Determine the [x, y] coordinate at the center of the cell enclosing the given text.  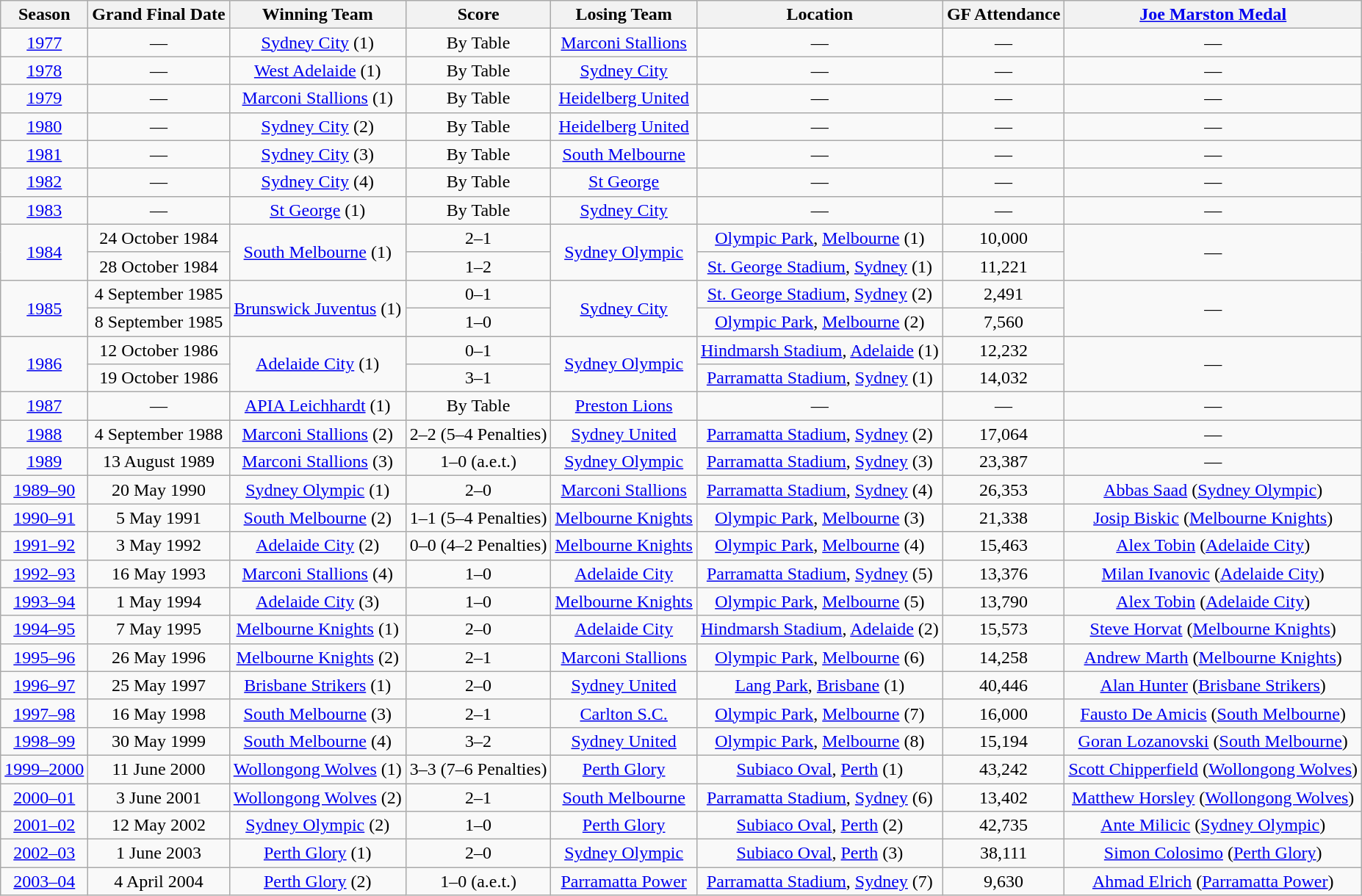
1984 [44, 252]
3–3 (7–6 Penalties) [478, 769]
Melbourne Knights (1) [317, 629]
23,387 [1004, 462]
South Melbourne (4) [317, 741]
Fausto De Amicis (South Melbourne) [1214, 713]
Scott Chipperfield (Wollongong Wolves) [1214, 769]
1997–98 [44, 713]
3–2 [478, 741]
Parramatta Power [624, 881]
12,232 [1004, 350]
1995–96 [44, 657]
Sydney City (1) [317, 43]
1983 [44, 210]
14,258 [1004, 657]
5 May 1991 [159, 518]
Olympic Park, Melbourne (7) [820, 713]
1–2 [478, 266]
1979 [44, 98]
St George [624, 182]
13,376 [1004, 574]
1 May 1994 [159, 601]
1981 [44, 154]
Sydney Olympic (1) [317, 490]
26 May 1996 [159, 657]
9,630 [1004, 881]
17,064 [1004, 434]
Olympic Park, Melbourne (1) [820, 238]
Brunswick Juventus (1) [317, 308]
Winning Team [317, 15]
16,000 [1004, 713]
1996–97 [44, 685]
13,402 [1004, 797]
8 September 1985 [159, 322]
Marconi Stallions (2) [317, 434]
Hindmarsh Stadium, Adelaide (1) [820, 350]
West Adelaide (1) [317, 71]
Sydney City (4) [317, 182]
Marconi Stallions (1) [317, 98]
26,353 [1004, 490]
1989 [44, 462]
St. George Stadium, Sydney (2) [820, 294]
1994–95 [44, 629]
1986 [44, 364]
Subiaco Oval, Perth (1) [820, 769]
Parramatta Stadium, Sydney (3) [820, 462]
Brisbane Strikers (1) [317, 685]
Milan Ivanovic (Adelaide City) [1214, 574]
Wollongong Wolves (1) [317, 769]
15,194 [1004, 741]
1990–91 [44, 518]
Marconi Stallions (4) [317, 574]
Hindmarsh Stadium, Adelaide (2) [820, 629]
Olympic Park, Melbourne (8) [820, 741]
7,560 [1004, 322]
Wollongong Wolves (2) [317, 797]
1978 [44, 71]
1982 [44, 182]
Losing Team [624, 15]
South Melbourne (1) [317, 252]
12 May 2002 [159, 825]
1985 [44, 308]
40,446 [1004, 685]
2–2 (5–4 Penalties) [478, 434]
30 May 1999 [159, 741]
Alan Hunter (Brisbane Strikers) [1214, 685]
2001–02 [44, 825]
1980 [44, 126]
Ante Milicic (Sydney Olympic) [1214, 825]
Josip Biskic (Melbourne Knights) [1214, 518]
3–1 [478, 378]
Parramatta Stadium, Sydney (1) [820, 378]
Olympic Park, Melbourne (4) [820, 546]
Parramatta Stadium, Sydney (7) [820, 881]
Parramatta Stadium, Sydney (5) [820, 574]
St George (1) [317, 210]
15,573 [1004, 629]
28 October 1984 [159, 266]
12 October 1986 [159, 350]
4 April 2004 [159, 881]
Marconi Stallions (3) [317, 462]
Melbourne Knights (2) [317, 657]
43,242 [1004, 769]
Parramatta Stadium, Sydney (6) [820, 797]
South Melbourne (2) [317, 518]
Adelaide City (1) [317, 364]
38,111 [1004, 853]
Location [820, 15]
Sydney Olympic (2) [317, 825]
GF Attendance [1004, 15]
Sydney City (2) [317, 126]
1999–2000 [44, 769]
1998–99 [44, 741]
1977 [44, 43]
2000–01 [44, 797]
1–1 (5–4 Penalties) [478, 518]
St. George Stadium, Sydney (1) [820, 266]
Subiaco Oval, Perth (2) [820, 825]
1991–92 [44, 546]
42,735 [1004, 825]
Preston Lions [624, 406]
Matthew Horsley (Wollongong Wolves) [1214, 797]
2002–03 [44, 853]
13 August 1989 [159, 462]
Simon Colosimo (Perth Glory) [1214, 853]
15,463 [1004, 546]
Season [44, 15]
10,000 [1004, 238]
4 September 1985 [159, 294]
Steve Horvat (Melbourne Knights) [1214, 629]
3 June 2001 [159, 797]
Goran Lozanovski (South Melbourne) [1214, 741]
4 September 1988 [159, 434]
20 May 1990 [159, 490]
Andrew Marth (Melbourne Knights) [1214, 657]
11,221 [1004, 266]
Adelaide City (3) [317, 601]
0–0 (4–2 Penalties) [478, 546]
Adelaide City (2) [317, 546]
16 May 1993 [159, 574]
14,032 [1004, 378]
16 May 1998 [159, 713]
Parramatta Stadium, Sydney (2) [820, 434]
South Melbourne (3) [317, 713]
1 June 2003 [159, 853]
19 October 1986 [159, 378]
1992–93 [44, 574]
3 May 1992 [159, 546]
Lang Park, Brisbane (1) [820, 685]
Olympic Park, Melbourne (2) [820, 322]
Abbas Saad (Sydney Olympic) [1214, 490]
Parramatta Stadium, Sydney (4) [820, 490]
Joe Marston Medal [1214, 15]
Grand Final Date [159, 15]
Sydney City (3) [317, 154]
Olympic Park, Melbourne (5) [820, 601]
2003–04 [44, 881]
Olympic Park, Melbourne (3) [820, 518]
25 May 1997 [159, 685]
Score [478, 15]
Ahmad Elrich (Parramatta Power) [1214, 881]
Subiaco Oval, Perth (3) [820, 853]
24 October 1984 [159, 238]
21,338 [1004, 518]
Perth Glory (2) [317, 881]
1989–90 [44, 490]
1993–94 [44, 601]
Olympic Park, Melbourne (6) [820, 657]
2,491 [1004, 294]
Perth Glory (1) [317, 853]
Carlton S.C. [624, 713]
13,790 [1004, 601]
APIA Leichhardt (1) [317, 406]
1987 [44, 406]
1988 [44, 434]
7 May 1995 [159, 629]
11 June 2000 [159, 769]
